For the text-containing cell, return its midpoint in (X, Y) coordinate format. 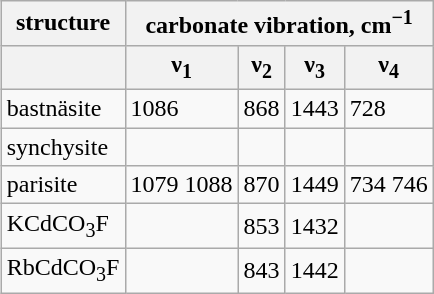
728 (388, 109)
ν4 (388, 67)
1432 (314, 226)
structure (63, 24)
1079 1088 (182, 185)
RbCdCO3F (63, 270)
parisite (63, 185)
KCdCO3F (63, 226)
1442 (314, 270)
1443 (314, 109)
868 (262, 109)
1449 (314, 185)
843 (262, 270)
ν3 (314, 67)
ν1 (182, 67)
carbonate vibration, cm−1 (279, 24)
734 746 (388, 185)
1086 (182, 109)
870 (262, 185)
853 (262, 226)
bastnäsite (63, 109)
synchysite (63, 147)
ν2 (262, 67)
